Return the (X, Y) coordinate for the center point of the cell that contains the specified text.  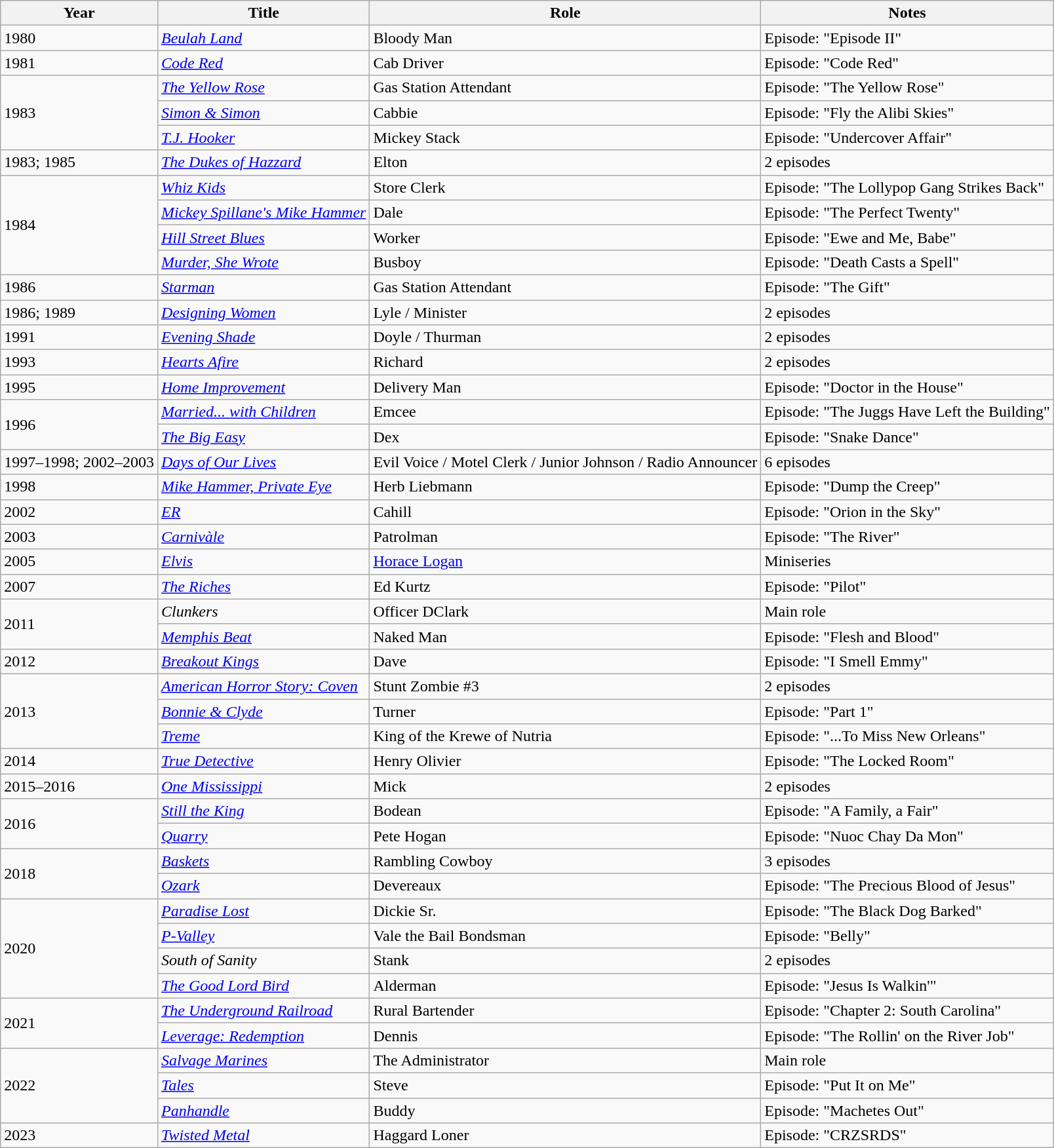
1981 (79, 63)
Busboy (565, 262)
Episode: "Ewe and Me, Babe" (907, 237)
Bloody Man (565, 38)
Salvage Marines (263, 1060)
Episode: "I Smell Emmy" (907, 661)
Episode: "Belly" (907, 936)
Episode: "Jesus Is Walkin'" (907, 985)
Whiz Kids (263, 187)
Evil Voice / Motel Clerk / Junior Johnson / Radio Announcer (565, 462)
Mickey Stack (565, 138)
Simon & Simon (263, 113)
The Riches (263, 586)
Stank (565, 961)
1984 (79, 225)
Episode: "Nuoc Chay Da Mon" (907, 836)
Delivery Man (565, 387)
Starman (263, 287)
Still the King (263, 811)
Stunt Zombie #3 (565, 686)
Mickey Spillane's Mike Hammer (263, 212)
2022 (79, 1085)
Tales (263, 1085)
Ozark (263, 886)
Horace Logan (565, 562)
Doyle / Thurman (565, 337)
2002 (79, 512)
Haggard Loner (565, 1136)
The Underground Railroad (263, 1010)
Mick (565, 786)
2013 (79, 711)
Dennis (565, 1035)
Code Red (263, 63)
2011 (79, 624)
Episode: "Machetes Out" (907, 1111)
Title (263, 13)
Patrolman (565, 537)
1986 (79, 287)
2016 (79, 824)
2007 (79, 586)
3 episodes (907, 861)
Designing Women (263, 313)
Quarry (263, 836)
Elvis (263, 562)
Dickie Sr. (565, 911)
Treme (263, 737)
2014 (79, 761)
The Administrator (565, 1060)
2018 (79, 873)
Breakout Kings (263, 661)
Ed Kurtz (565, 586)
1996 (79, 425)
Hill Street Blues (263, 237)
T.J. Hooker (263, 138)
Episode: "Dump the Creep" (907, 487)
1986; 1989 (79, 313)
Episode: "...To Miss New Orleans" (907, 737)
Episode: "The River" (907, 537)
The Big Easy (263, 437)
Buddy (565, 1111)
Mike Hammer, Private Eye (263, 487)
Richard (565, 362)
Days of Our Lives (263, 462)
Episode: "The Juggs Have Left the Building" (907, 412)
Role (565, 13)
Episode: "Snake Dance" (907, 437)
2005 (79, 562)
True Detective (263, 761)
Alderman (565, 985)
Episode: "The Perfect Twenty" (907, 212)
Baskets (263, 861)
Bodean (565, 811)
Memphis Beat (263, 636)
Henry Olivier (565, 761)
Episode: "Episode II" (907, 38)
2003 (79, 537)
Evening Shade (263, 337)
Episode: "The Black Dog Barked" (907, 911)
Episode: "The Locked Room" (907, 761)
Turner (565, 711)
Episode: "Pilot" (907, 586)
Episode: "Part 1" (907, 711)
The Good Lord Bird (263, 985)
Episode: "Code Red" (907, 63)
Episode: "The Lollypop Gang Strikes Back" (907, 187)
Episode: "Chapter 2: South Carolina" (907, 1010)
Worker (565, 237)
Beulah Land (263, 38)
Episode: "Put It on Me" (907, 1085)
Lyle / Minister (565, 313)
Episode: "The Precious Blood of Jesus" (907, 886)
Cabbie (565, 113)
Notes (907, 13)
The Yellow Rose (263, 88)
Panhandle (263, 1111)
One Mississippi (263, 786)
Murder, She Wrote (263, 262)
1991 (79, 337)
Episode: "Flesh and Blood" (907, 636)
King of the Krewe of Nutria (565, 737)
Steve (565, 1085)
Herb Liebmann (565, 487)
American Horror Story: Coven (263, 686)
1997–1998; 2002–2003 (79, 462)
Episode: "Fly the Alibi Skies" (907, 113)
1983; 1985 (79, 163)
Vale the Bail Bondsman (565, 936)
ER (263, 512)
2020 (79, 948)
Cahill (565, 512)
Rural Bartender (565, 1010)
Episode: "Orion in the Sky" (907, 512)
Miniseries (907, 562)
Clunkers (263, 611)
2015–2016 (79, 786)
2021 (79, 1023)
2012 (79, 661)
Episode: "Doctor in the House" (907, 387)
Episode: "Undercover Affair" (907, 138)
Episode: "The Yellow Rose" (907, 88)
Emcee (565, 412)
1983 (79, 113)
Episode: "Death Casts a Spell" (907, 262)
1995 (79, 387)
6 episodes (907, 462)
Twisted Metal (263, 1136)
Episode: "The Rollin' on the River Job" (907, 1035)
The Dukes of Hazzard (263, 163)
Episode: "CRZSRDS" (907, 1136)
Episode: "The Gift" (907, 287)
1980 (79, 38)
Officer DClark (565, 611)
Pete Hogan (565, 836)
Naked Man (565, 636)
P-Valley (263, 936)
Dave (565, 661)
1993 (79, 362)
Hearts Afire (263, 362)
1998 (79, 487)
Episode: "A Family, a Fair" (907, 811)
Rambling Cowboy (565, 861)
Store Clerk (565, 187)
Dale (565, 212)
Bonnie & Clyde (263, 711)
South of Sanity (263, 961)
2023 (79, 1136)
Year (79, 13)
Elton (565, 163)
Dex (565, 437)
Paradise Lost (263, 911)
Devereaux (565, 886)
Home Improvement (263, 387)
Married... with Children (263, 412)
Cab Driver (565, 63)
Carnivàle (263, 537)
Leverage: Redemption (263, 1035)
